Search for the cell housing the specified text and yield its [X, Y] center coordinate. 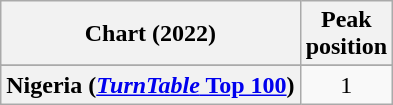
Nigeria (TurnTable Top 100) [150, 85]
Chart (2022) [150, 34]
Peakposition [346, 34]
1 [346, 85]
